Provide the (X, Y) coordinate of the cell's center where the given text is located.  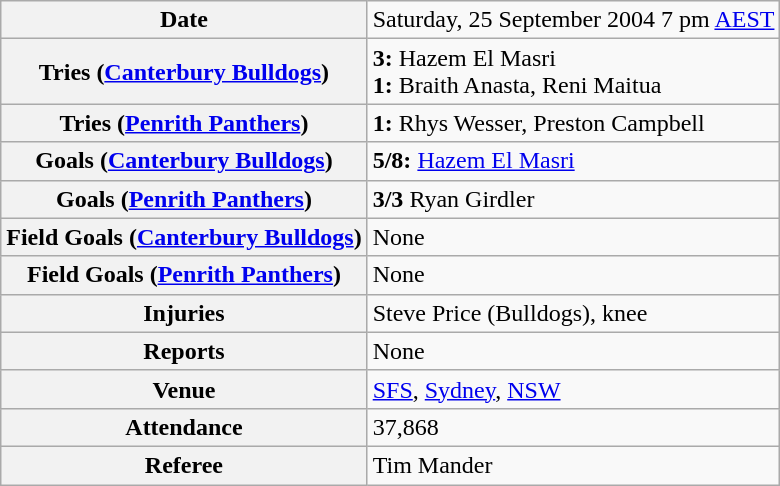
Field Goals (Penrith Panthers) (184, 275)
Attendance (184, 427)
3: Hazem El Masri 1: Braith Anasta, Reni Maitua (574, 72)
Goals (Canterbury Bulldogs) (184, 161)
Saturday, 25 September 2004 7 pm AEST (574, 20)
Venue (184, 389)
Referee (184, 465)
5/8: Hazem El Masri (574, 161)
SFS, Sydney, NSW (574, 389)
Tries (Penrith Panthers) (184, 123)
3/3 Ryan Girdler (574, 199)
Injuries (184, 313)
Date (184, 20)
Goals (Penrith Panthers) (184, 199)
Tim Mander (574, 465)
Steve Price (Bulldogs), knee (574, 313)
Reports (184, 351)
Tries (Canterbury Bulldogs) (184, 72)
1: Rhys Wesser, Preston Campbell (574, 123)
37,868 (574, 427)
Field Goals (Canterbury Bulldogs) (184, 237)
